Detect which cell encompasses the target text, then output its (X, Y) center coordinate. 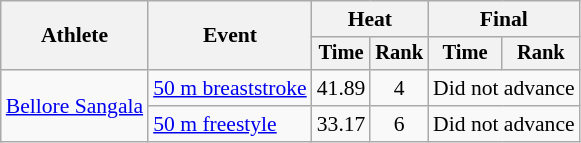
50 m breaststroke (230, 88)
33.17 (342, 124)
50 m freestyle (230, 124)
Heat (370, 19)
41.89 (342, 88)
Bellore Sangala (74, 106)
4 (399, 88)
Event (230, 36)
Final (504, 19)
Athlete (74, 36)
6 (399, 124)
